Return the [x, y] coordinate for the center point of the cell that contains the specified text.  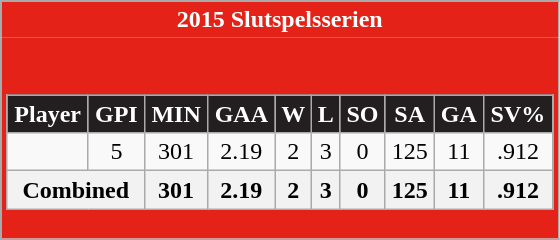
Combined [76, 190]
2015 Slutspelsserien [280, 20]
SV% [518, 114]
GA [458, 114]
W [294, 114]
SO [362, 114]
GAA [242, 114]
L [326, 114]
5 [116, 152]
SA [410, 114]
GPI [116, 114]
MIN [176, 114]
Player [48, 114]
Player GPI MIN GAA W L SO SA GA SV% 5 301 2.19 2 3 0 125 11 .912 Combined 301 2.19 2 3 0 125 11 .912 [280, 138]
